Locate the cell with the specified text and output its [x, y] center coordinate. 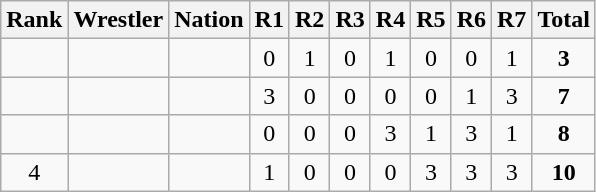
Rank [34, 20]
7 [564, 96]
R2 [309, 20]
4 [34, 172]
R6 [471, 20]
Total [564, 20]
R7 [512, 20]
R5 [431, 20]
R1 [269, 20]
10 [564, 172]
R3 [350, 20]
R4 [390, 20]
Wrestler [118, 20]
8 [564, 134]
Nation [209, 20]
